Identify which cell holds the provided text, then report its (x, y) central coordinate. 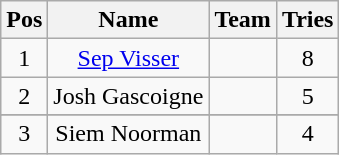
Pos (24, 20)
4 (308, 134)
Josh Gascoigne (128, 96)
Tries (308, 20)
8 (308, 58)
1 (24, 58)
3 (24, 134)
Name (128, 20)
Siem Noorman (128, 134)
Sep Visser (128, 58)
5 (308, 96)
Team (243, 20)
2 (24, 96)
